Locate the cell with the specified text and output its (x, y) center coordinate. 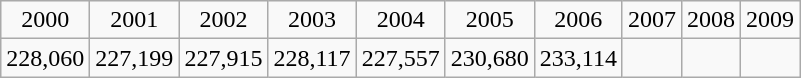
2005 (490, 20)
233,114 (578, 58)
2001 (134, 20)
2009 (770, 20)
2003 (312, 20)
228,060 (46, 58)
2002 (224, 20)
2000 (46, 20)
2004 (400, 20)
227,199 (134, 58)
230,680 (490, 58)
2006 (578, 20)
228,117 (312, 58)
227,915 (224, 58)
2008 (710, 20)
2007 (652, 20)
227,557 (400, 58)
